Capture the cell that displays the provided text and extract its [x, y] central coordinate. 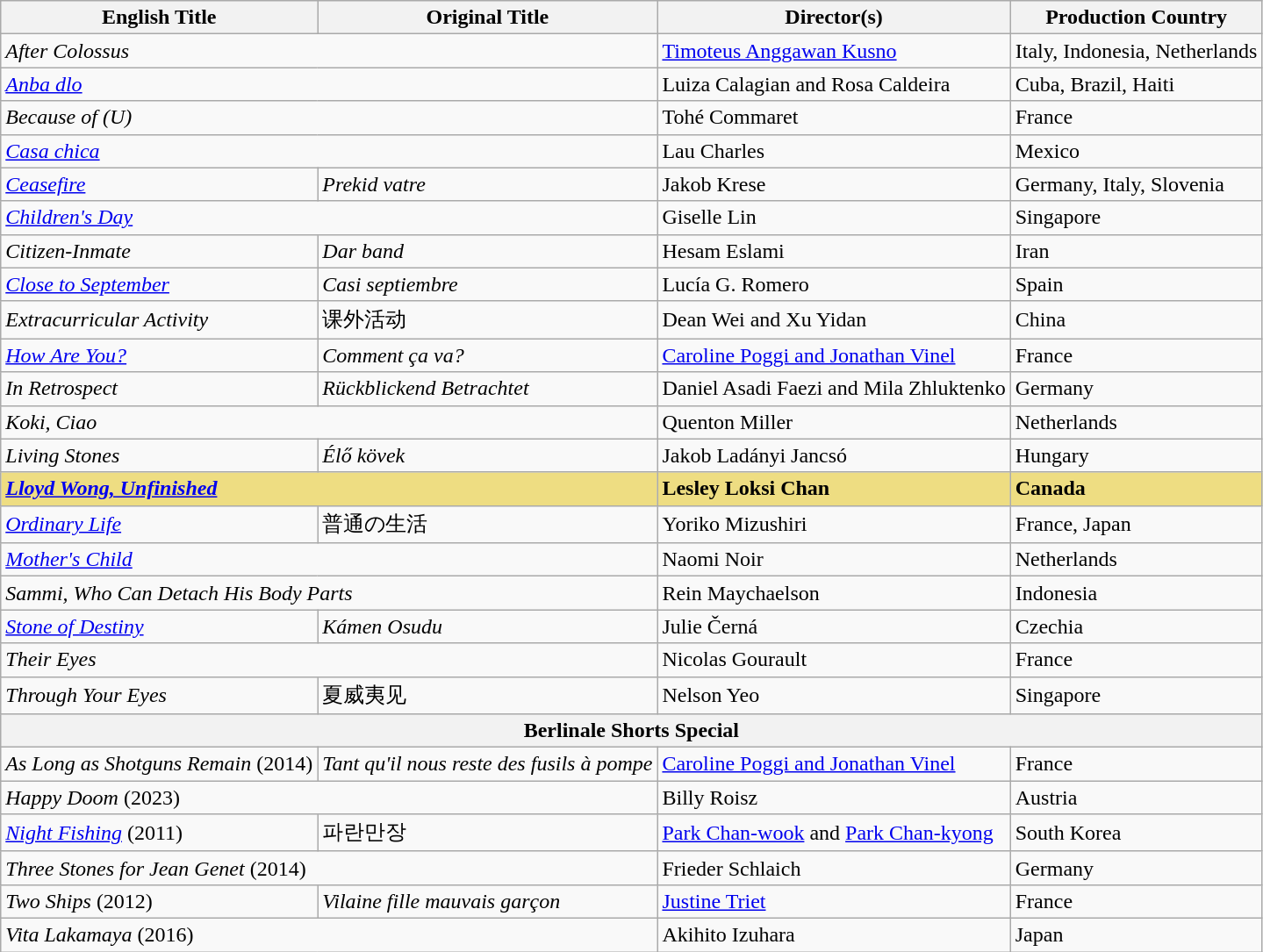
Their Eyes [329, 660]
Canada [1136, 489]
Close to September [160, 284]
Extracurricular Activity [160, 319]
Dean Wei and Xu Yidan [834, 319]
Luiza Calagian and Rosa Caldeira [834, 84]
Sammi, Who Can Detach His Body Parts [329, 593]
Ordinary Life [160, 525]
Lesley Loksi Chan [834, 489]
Jakob Krese [834, 184]
Spain [1136, 284]
Nicolas Gourault [834, 660]
Comment ça va? [488, 355]
Casa chica [329, 151]
Because of (U) [329, 118]
Timoteus Anggawan Kusno [834, 51]
Iran [1136, 251]
Nelson Yeo [834, 695]
Quenton Miller [834, 422]
Casi septiembre [488, 284]
Japan [1136, 934]
Director(s) [834, 18]
South Korea [1136, 834]
夏威夷见 [488, 695]
Giselle Lin [834, 218]
Children's Day [329, 218]
普通の生活 [488, 525]
Three Stones for Jean Genet (2014) [329, 868]
Stone of Destiny [160, 626]
Cuba, Brazil, Haiti [1136, 84]
Billy Roisz [834, 798]
Tohé Commaret [834, 118]
Happy Doom (2023) [329, 798]
Naomi Noir [834, 560]
Justine Triet [834, 901]
Lucía G. Romero [834, 284]
Mexico [1136, 151]
Julie Černá [834, 626]
Lau Charles [834, 151]
How Are You? [160, 355]
Dar band [488, 251]
Indonesia [1136, 593]
English Title [160, 18]
In Retrospect [160, 389]
Kámen Osudu [488, 626]
Frieder Schlaich [834, 868]
France, Japan [1136, 525]
Night Fishing (2011) [160, 834]
Living Stones [160, 455]
Daniel Asadi Faezi and Mila Zhluktenko [834, 389]
Vilaine fille mauvais garçon [488, 901]
Akihito Izuhara [834, 934]
Through Your Eyes [160, 695]
Italy, Indonesia, Netherlands [1136, 51]
Rückblickend Betrachtet [488, 389]
Czechia [1136, 626]
Berlinale Shorts Special [632, 731]
Original Title [488, 18]
Koki, Ciao [329, 422]
As Long as Shotguns Remain (2014) [160, 764]
Ceasefire [160, 184]
Production Country [1136, 18]
China [1136, 319]
Mother's Child [329, 560]
Vita Lakamaya (2016) [329, 934]
Prekid vatre [488, 184]
Élő kövek [488, 455]
Anba dlo [329, 84]
After Colossus [329, 51]
Yoriko Mizushiri [834, 525]
Hesam Eslami [834, 251]
Jakob Ladányi Jancsó [834, 455]
Hungary [1136, 455]
Lloyd Wong, Unfinished [329, 489]
Rein Maychaelson [834, 593]
Tant qu'il nous reste des fusils à pompe [488, 764]
Park Chan-wook and Park Chan-kyong [834, 834]
파란만장 [488, 834]
Citizen-Inmate [160, 251]
Austria [1136, 798]
Germany, Italy, Slovenia [1136, 184]
Two Ships (2012) [160, 901]
课外活动 [488, 319]
